Capture the cell that displays the provided text and extract its [x, y] central coordinate. 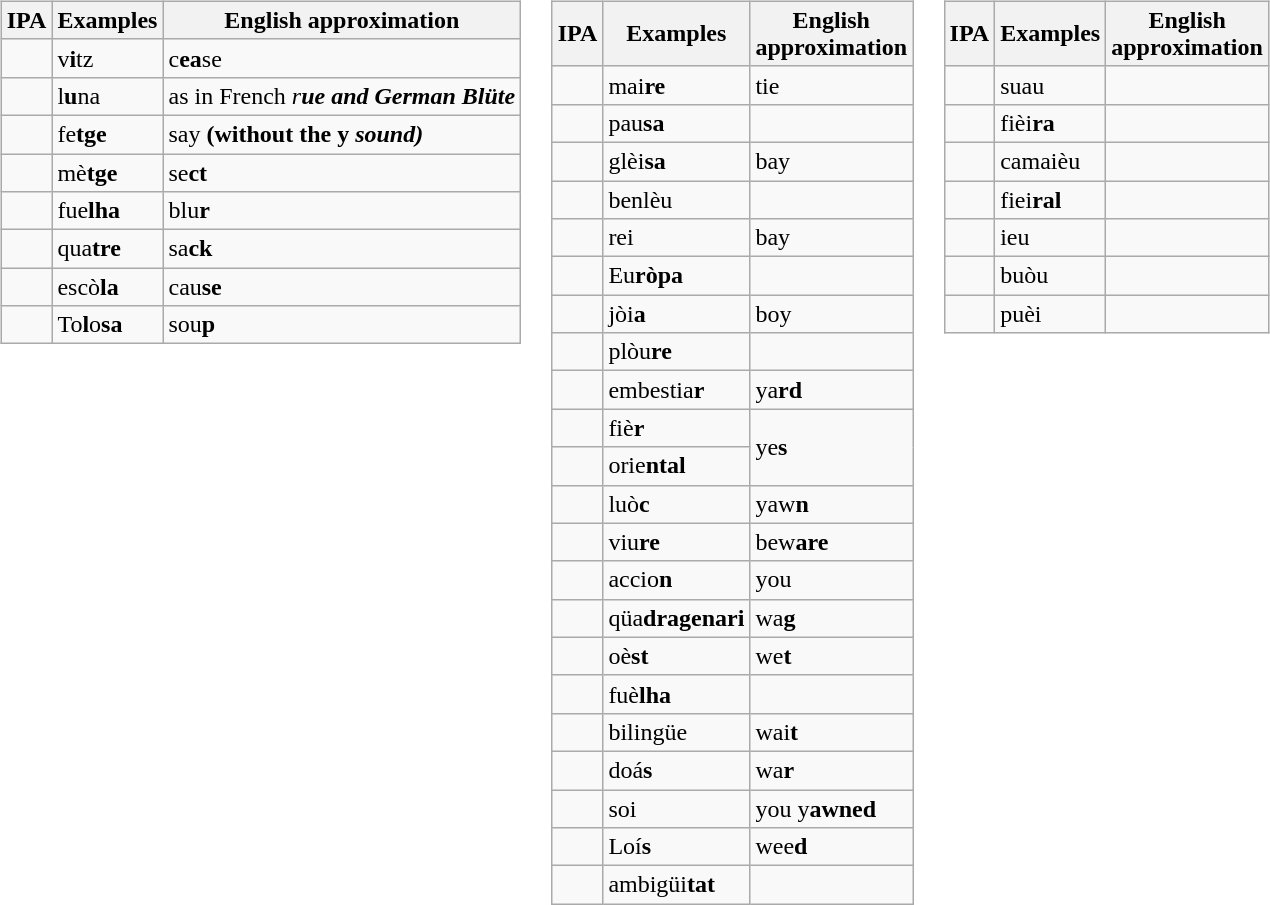
yawn [832, 504]
quatre [108, 249]
escòla [108, 287]
rei [676, 238]
benlèu [676, 199]
luòc [676, 504]
Tolosa [108, 325]
cease [342, 58]
Loís [676, 847]
camaièu [1050, 161]
war [832, 770]
luna [108, 96]
fetge [108, 134]
weed [832, 847]
ieu [1050, 238]
doás [676, 770]
sack [342, 249]
puèi [1050, 314]
you yawned [832, 809]
blur [342, 211]
say (without the y sound) [342, 134]
English approximation [342, 20]
ambigüitat [676, 885]
cause [342, 287]
wait [832, 732]
suau [1050, 85]
wet [832, 656]
soup [342, 325]
buòu [1050, 276]
Euròpa [676, 276]
oriental [676, 466]
sect [342, 173]
oèst [676, 656]
yes [832, 447]
soi [676, 809]
glèisa [676, 161]
as in French rue and German Blüte [342, 96]
fuelha [108, 211]
jòia [676, 314]
tie [832, 85]
you [832, 580]
viure [676, 542]
beware [832, 542]
bilingüe [676, 732]
fieiral [1050, 199]
wag [832, 618]
qüadragenari [676, 618]
vitz [108, 58]
fièira [1050, 123]
mètge [108, 173]
fuèlha [676, 694]
pausa [676, 123]
fièr [676, 428]
embestiar [676, 390]
accion [676, 580]
boy [832, 314]
plòure [676, 352]
maire [676, 85]
yard [832, 390]
